Output the (x, y) coordinate of the center of the cell containing the given text.  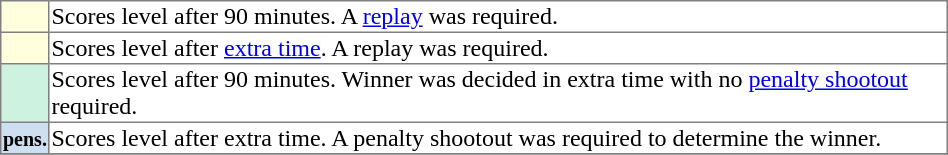
Scores level after 90 minutes. A replay was required. (498, 17)
Scores level after extra time. A replay was required. (498, 48)
pens. (25, 138)
Scores level after 90 minutes. Winner was decided in extra time with no penalty shootout required. (498, 93)
Scores level after extra time. A penalty shootout was required to determine the winner. (498, 138)
